Determine the [X, Y] coordinate at the center of the cell enclosing the given text.  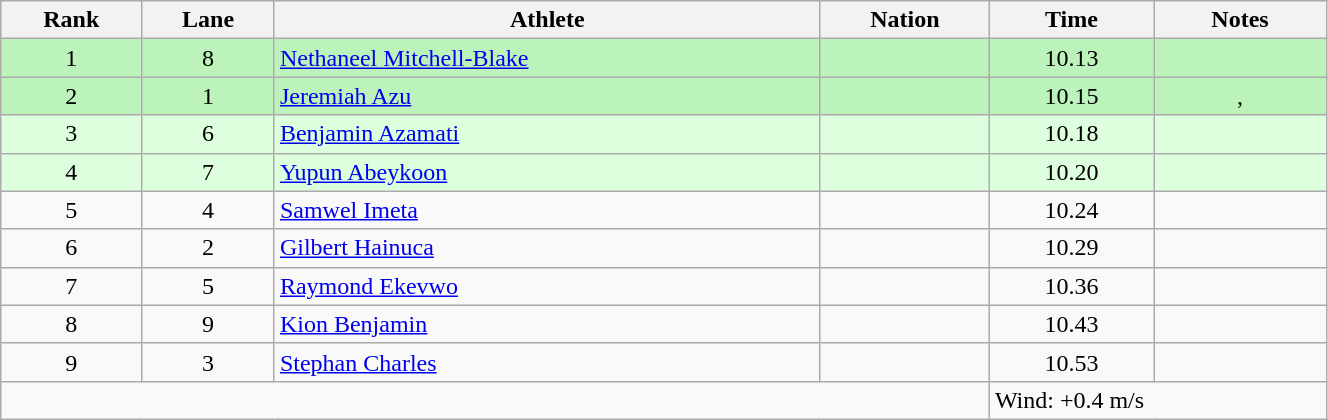
10.29 [1071, 248]
Samwel Imeta [547, 210]
Time [1071, 20]
10.13 [1071, 58]
10.15 [1071, 96]
Jeremiah Azu [547, 96]
Athlete [547, 20]
10.24 [1071, 210]
Nation [904, 20]
Stephan Charles [547, 362]
Rank [72, 20]
10.20 [1071, 172]
Raymond Ekevwo [547, 286]
10.43 [1071, 324]
Nethaneel Mitchell-Blake [547, 58]
Notes [1240, 20]
Benjamin Azamati [547, 134]
Gilbert Hainuca [547, 248]
10.53 [1071, 362]
, [1240, 96]
Yupun Abeykoon [547, 172]
10.18 [1071, 134]
10.36 [1071, 286]
Kion Benjamin [547, 324]
Wind: +0.4 m/s [1158, 400]
Lane [208, 20]
